Locate the cell with the specified text and output its [x, y] center coordinate. 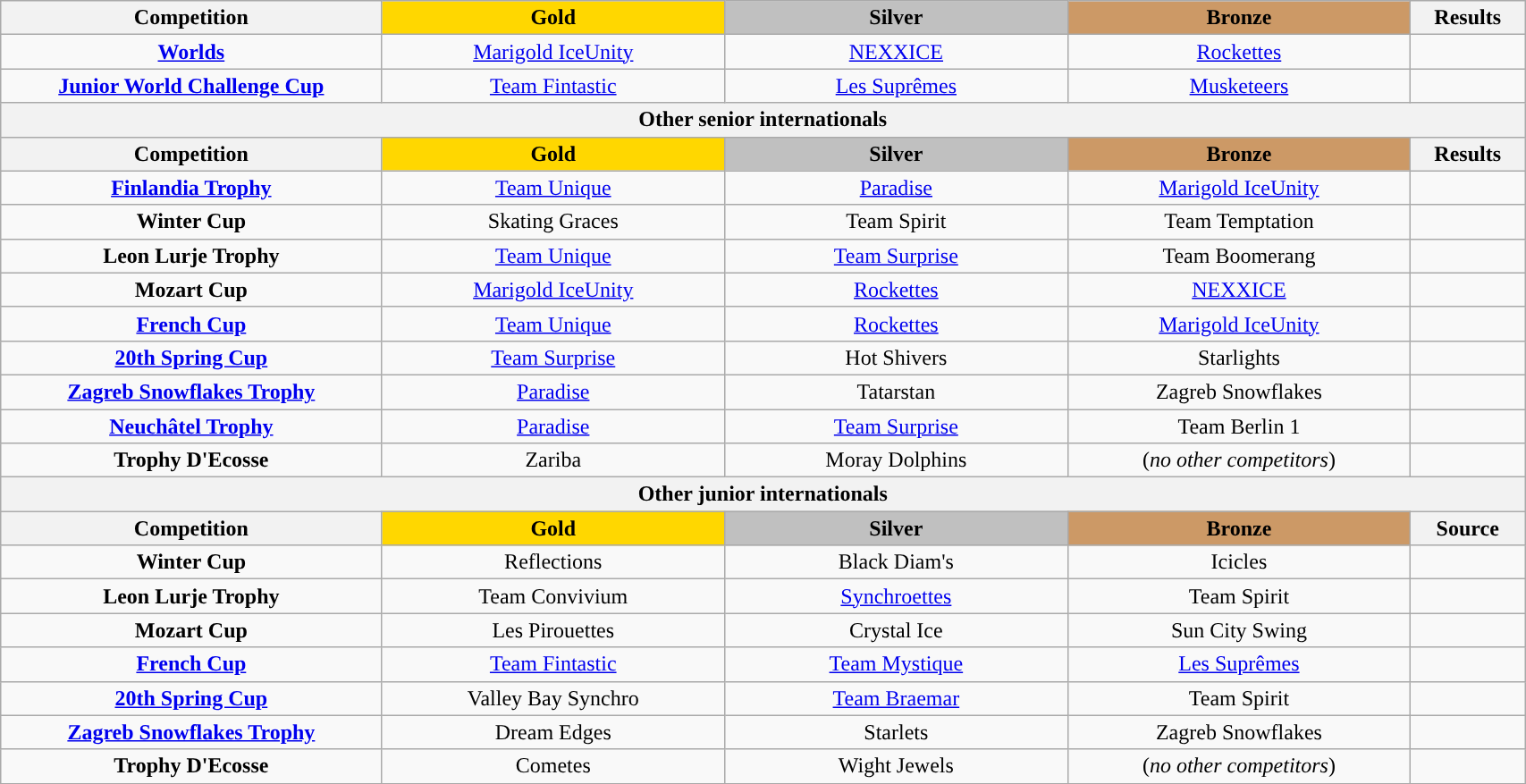
Starlets [897, 732]
Other junior internationals [763, 494]
Cometes [553, 766]
Skating Graces [553, 222]
Crystal Ice [897, 630]
Dream Edges [553, 732]
Valley Bay Synchro [553, 698]
Musketeers [1239, 86]
Junior World Challenge Cup [191, 86]
Finlandia Trophy [191, 188]
Team Convivium [553, 596]
Source [1468, 528]
Other senior internationals [763, 120]
Black Diam's [897, 562]
Moray Dolphins [897, 460]
Icicles [1239, 562]
Neuchâtel Trophy [191, 426]
Team Boomerang [1239, 256]
Tatarstan [897, 392]
Team Temptation [1239, 222]
Team Braemar [897, 698]
Starlights [1239, 358]
Team Mystique [897, 664]
Worlds [191, 52]
Les Pirouettes [553, 630]
Sun City Swing [1239, 630]
Synchroettes [897, 596]
Reflections [553, 562]
Hot Shivers [897, 358]
Team Berlin 1 [1239, 426]
Wight Jewels [897, 766]
Zariba [553, 460]
